Find where the given text appears and provide that cell's center as (X, Y) coordinate. 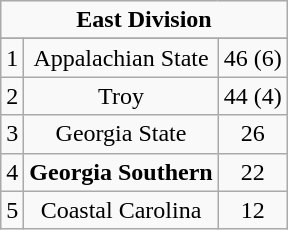
44 (4) (252, 96)
22 (252, 172)
Georgia Southern (121, 172)
4 (12, 172)
3 (12, 134)
1 (12, 58)
Troy (121, 96)
26 (252, 134)
Coastal Carolina (121, 210)
Appalachian State (121, 58)
5 (12, 210)
12 (252, 210)
2 (12, 96)
Georgia State (121, 134)
East Division (144, 20)
46 (6) (252, 58)
